Find where the given text appears and provide that cell's center as [X, Y] coordinate. 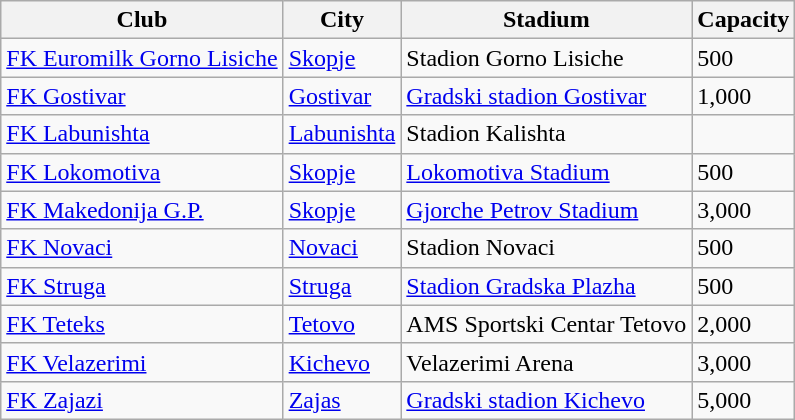
FK Lokomotiva [142, 172]
Stadion Gorno Lisiche [546, 58]
Capacity [744, 20]
Gjorche Petrov Stadium [546, 210]
Labunishta [342, 134]
Novaci [342, 248]
FK Velazerimi [142, 362]
FK Novaci [142, 248]
5,000 [744, 400]
FK Makedonija G.P. [142, 210]
Velazerimi Arena [546, 362]
Stadion Kalishta [546, 134]
FK Struga [142, 286]
Gradski stadion Gostivar [546, 96]
Kichevo [342, 362]
Struga [342, 286]
Gostivar [342, 96]
AMS Sportski Centar Tetovo [546, 324]
FK Euromilk Gorno Lisiche [142, 58]
Lokomotiva Stadium [546, 172]
Stadion Novaci [546, 248]
Tetovo [342, 324]
2,000 [744, 324]
FK Labunishta [142, 134]
FK Zajazi [142, 400]
Gradski stadion Kichevo [546, 400]
Zajas [342, 400]
Stadion Gradska Plazha [546, 286]
FK Teteks [142, 324]
City [342, 20]
1,000 [744, 96]
FK Gostivar [142, 96]
Stadium [546, 20]
Club [142, 20]
